From the cell containing the given text, extract its center point as [x, y] coordinate. 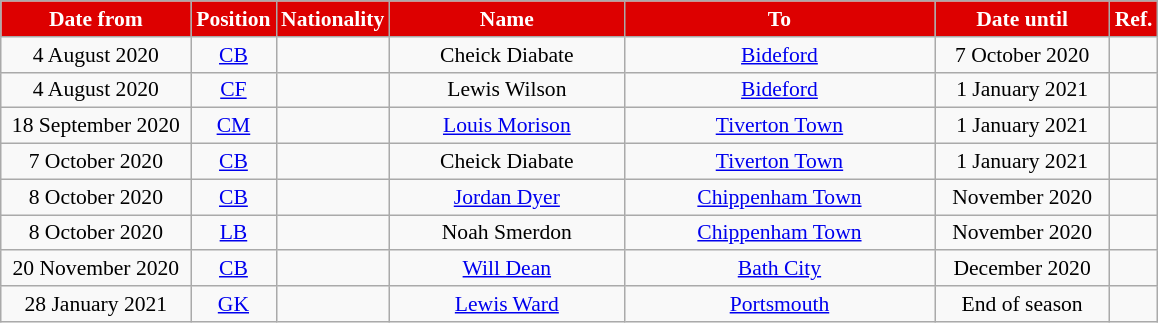
December 2020 [1022, 269]
Nationality [332, 19]
GK [234, 304]
Jordan Dyer [506, 197]
CM [234, 126]
Date from [96, 19]
Lewis Ward [506, 304]
Louis Morison [506, 126]
To [779, 19]
Portsmouth [779, 304]
28 January 2021 [96, 304]
20 November 2020 [96, 269]
Will Dean [506, 269]
Position [234, 19]
LB [234, 233]
Ref. [1134, 19]
Name [506, 19]
Noah Smerdon [506, 233]
CF [234, 90]
Bath City [779, 269]
End of season [1022, 304]
18 September 2020 [96, 126]
Lewis Wilson [506, 90]
Date until [1022, 19]
